From the cell containing the given text, extract its center point as [X, Y] coordinate. 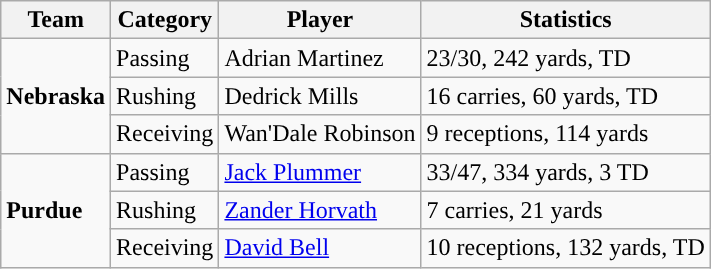
Purdue [56, 210]
Statistics [566, 20]
10 receptions, 132 yards, TD [566, 248]
7 carries, 21 yards [566, 210]
Category [165, 20]
33/47, 334 yards, 3 TD [566, 172]
9 receptions, 114 yards [566, 134]
23/30, 242 yards, TD [566, 58]
Dedrick Mills [320, 96]
16 carries, 60 yards, TD [566, 96]
Team [56, 20]
David Bell [320, 248]
Jack Plummer [320, 172]
Wan'Dale Robinson [320, 134]
Adrian Martinez [320, 58]
Zander Horvath [320, 210]
Nebraska [56, 96]
Player [320, 20]
